Return (X, Y) of the center of cell containing provided text 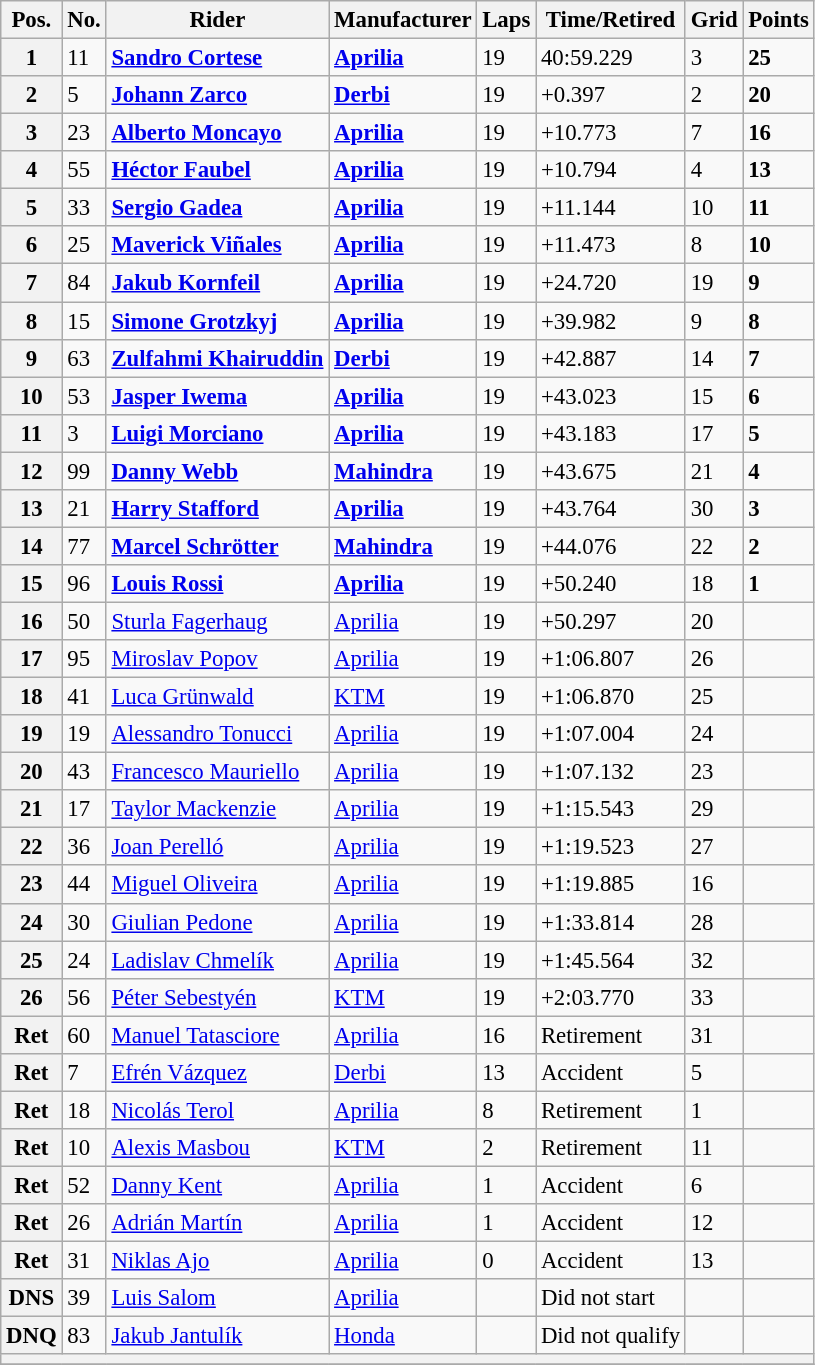
+43.675 (611, 471)
83 (84, 1336)
+1:45.564 (611, 960)
Nicolás Terol (218, 1110)
39 (84, 1298)
50 (84, 621)
+42.887 (611, 358)
Luis Salom (218, 1298)
53 (84, 396)
Efrén Vázquez (218, 1073)
0 (506, 1261)
84 (84, 283)
Maverick Viñales (218, 245)
Adrián Martín (218, 1223)
DNQ (32, 1336)
+39.982 (611, 321)
+1:07.004 (611, 734)
Jakub Jantulík (218, 1336)
Niklas Ajo (218, 1261)
Danny Webb (218, 471)
+10.794 (611, 170)
+1:06.807 (611, 659)
+1:15.543 (611, 809)
Luigi Morciano (218, 433)
Marcel Schrötter (218, 546)
+2:03.770 (611, 997)
Pos. (32, 20)
Alexis Masbou (218, 1148)
52 (84, 1185)
56 (84, 997)
Héctor Faubel (218, 170)
Manuel Tatasciore (218, 1035)
No. (84, 20)
+1:07.132 (611, 772)
Laps (506, 20)
Grid (714, 20)
Did not start (611, 1298)
60 (84, 1035)
Ladislav Chmelík (218, 960)
96 (84, 584)
+11.144 (611, 208)
77 (84, 546)
DNS (32, 1298)
+43.183 (611, 433)
Alessandro Tonucci (218, 734)
+50.240 (611, 584)
+1:19.885 (611, 885)
Louis Rossi (218, 584)
41 (84, 697)
Zulfahmi Khairuddin (218, 358)
+10.773 (611, 133)
27 (714, 847)
55 (84, 170)
Jasper Iwema (218, 396)
Miguel Oliveira (218, 885)
63 (84, 358)
+50.297 (611, 621)
Honda (403, 1336)
36 (84, 847)
40:59.229 (611, 58)
99 (84, 471)
Taylor Mackenzie (218, 809)
Giulian Pedone (218, 922)
+43.764 (611, 509)
+0.397 (611, 95)
Harry Stafford (218, 509)
Miroslav Popov (218, 659)
+24.720 (611, 283)
Péter Sebestyén (218, 997)
Danny Kent (218, 1185)
Did not qualify (611, 1336)
Jakub Kornfeil (218, 283)
+44.076 (611, 546)
32 (714, 960)
+1:06.870 (611, 697)
43 (84, 772)
Manufacturer (403, 20)
44 (84, 885)
Sandro Cortese (218, 58)
Simone Grotzkyj (218, 321)
Time/Retired (611, 20)
Rider (218, 20)
29 (714, 809)
+43.023 (611, 396)
+1:19.523 (611, 847)
Joan Perelló (218, 847)
Luca Grünwald (218, 697)
Alberto Moncayo (218, 133)
28 (714, 922)
+11.473 (611, 245)
Francesco Mauriello (218, 772)
+1:33.814 (611, 922)
Points (778, 20)
Sergio Gadea (218, 208)
Sturla Fagerhaug (218, 621)
95 (84, 659)
Johann Zarco (218, 95)
